Locate the cell with the specified text and output its [x, y] center coordinate. 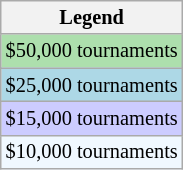
$25,000 tournaments [92, 85]
$50,000 tournaments [92, 51]
$10,000 tournaments [92, 152]
$15,000 tournaments [92, 118]
Legend [92, 17]
